Search for the cell housing the specified text and yield its [X, Y] center coordinate. 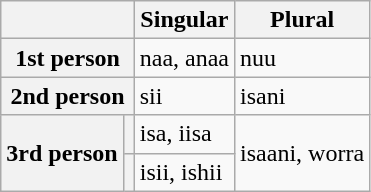
isa, iisa [184, 134]
isii, ishii [184, 172]
nuu [302, 58]
sii [184, 96]
1st person [68, 58]
Plural [302, 20]
Singular [184, 20]
3rd person [62, 153]
isani [302, 96]
2nd person [68, 96]
isaani, worra [302, 153]
naa, anaa [184, 58]
